Return the [X, Y] coordinate for the center point of the cell that contains the specified text.  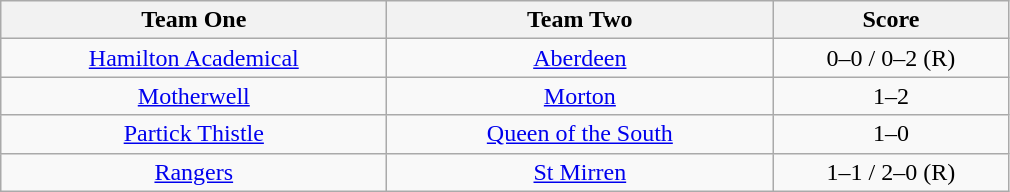
Queen of the South [580, 134]
St Mirren [580, 172]
Motherwell [194, 96]
1–2 [891, 96]
Hamilton Academical [194, 58]
0–0 / 0–2 (R) [891, 58]
Team One [194, 20]
Score [891, 20]
1–0 [891, 134]
Rangers [194, 172]
Aberdeen [580, 58]
1–1 / 2–0 (R) [891, 172]
Team Two [580, 20]
Morton [580, 96]
Partick Thistle [194, 134]
